From the cell containing the given text, extract its center point as (x, y) coordinate. 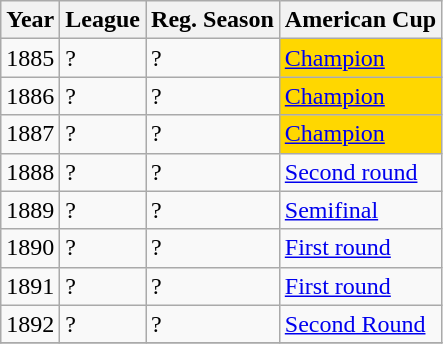
1887 (30, 134)
1886 (30, 96)
League (103, 20)
1885 (30, 58)
Semifinal (360, 210)
Reg. Season (213, 20)
Year (30, 20)
Second Round (360, 324)
1892 (30, 324)
1890 (30, 248)
1889 (30, 210)
1891 (30, 286)
1888 (30, 172)
American Cup (360, 20)
Second round (360, 172)
